Extract the [x, y] coordinate from the center of the cell holding the provided text.  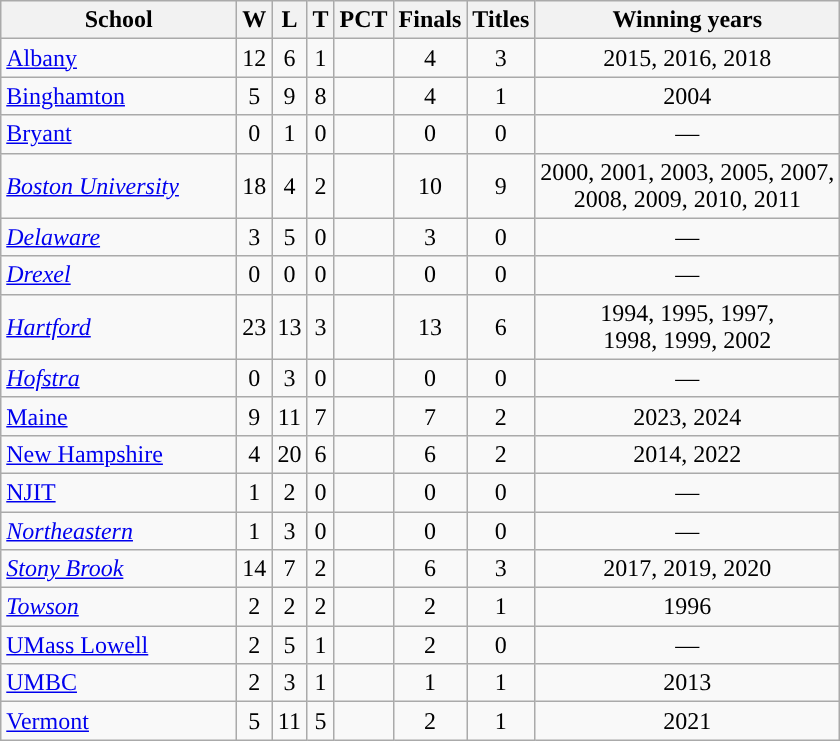
Vermont [119, 721]
Hartford [119, 326]
Binghamton [119, 96]
10 [430, 186]
UMass Lowell [119, 645]
2015, 2016, 2018 [688, 58]
18 [254, 186]
2021 [688, 721]
Winning years [688, 20]
Titles [501, 20]
W [254, 20]
20 [290, 454]
2014, 2022 [688, 454]
23 [254, 326]
1994, 1995, 1997,1998, 1999, 2002 [688, 326]
Delaware [119, 237]
2004 [688, 96]
8 [320, 96]
Stony Brook [119, 569]
Hofstra [119, 378]
Northeastern [119, 531]
14 [254, 569]
New Hampshire [119, 454]
PCT [364, 20]
School [119, 20]
NJIT [119, 492]
2013 [688, 683]
Maine [119, 416]
2000, 2001, 2003, 2005, 2007,2008, 2009, 2010, 2011 [688, 186]
L [290, 20]
1996 [688, 607]
2017, 2019, 2020 [688, 569]
Finals [430, 20]
UMBC [119, 683]
Bryant [119, 134]
Boston University [119, 186]
Towson [119, 607]
Albany [119, 58]
2023, 2024 [688, 416]
Drexel [119, 275]
12 [254, 58]
T [320, 20]
